Find where the given text appears and provide that cell's center as (X, Y) coordinate. 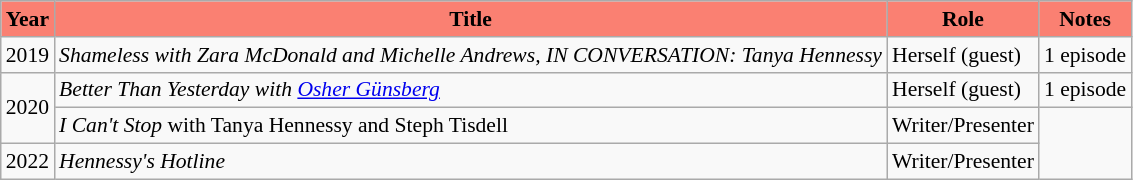
Shameless with Zara McDonald and Michelle Andrews, IN CONVERSATION: Tanya Hennessy (470, 55)
Title (470, 19)
2022 (28, 162)
Role (963, 19)
Hennessy's Hotline (470, 162)
2019 (28, 55)
Year (28, 19)
Better Than Yesterday with Osher Günsberg (470, 90)
I Can't Stop with Tanya Hennessy and Steph Tisdell (470, 126)
2020 (28, 108)
Notes (1085, 19)
